Extract the (x, y) coordinate from the center of the cell holding the provided text.  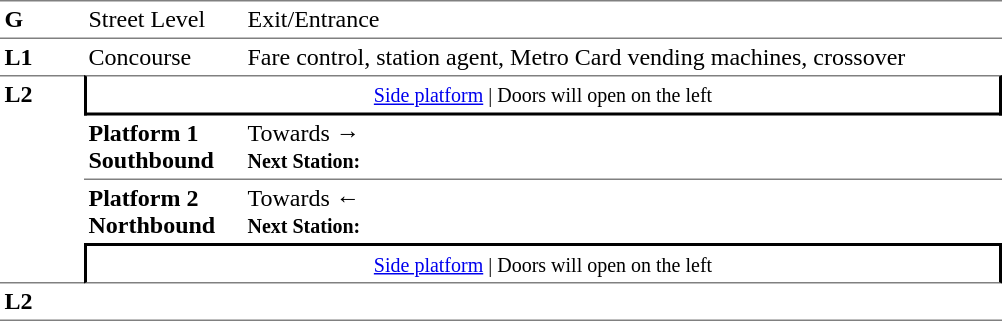
G (42, 20)
Street Level (164, 20)
Fare control, station agent, Metro Card vending machines, crossover (622, 57)
Towards → Next Station: (622, 148)
Platform 1Southbound (164, 148)
L1 (42, 57)
Platform 2Northbound (164, 212)
Concourse (164, 57)
L2 (42, 179)
Towards ← Next Station: (622, 212)
Exit/Entrance (622, 20)
